Output the [x, y] coordinate of the center of the cell containing the given text.  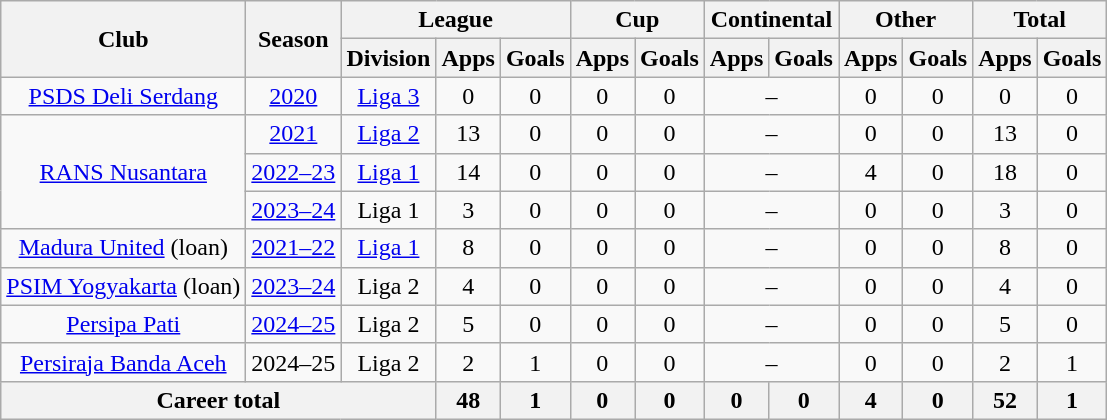
2021–22 [294, 248]
Total [1040, 20]
48 [468, 400]
PSIM Yogyakarta (loan) [124, 286]
Persiraja Banda Aceh [124, 362]
14 [468, 172]
Season [294, 39]
League [456, 20]
Cup [637, 20]
PSDS Deli Serdang [124, 96]
2020 [294, 96]
2021 [294, 134]
2022–23 [294, 172]
RANS Nusantara [124, 172]
Madura United (loan) [124, 248]
Other [905, 20]
Persipa Pati [124, 324]
Club [124, 39]
18 [1005, 172]
52 [1005, 400]
Continental [771, 20]
Division [388, 58]
Career total [218, 400]
Liga 3 [388, 96]
